Provide the [x, y] coordinate of the cell's center where the given text is located.  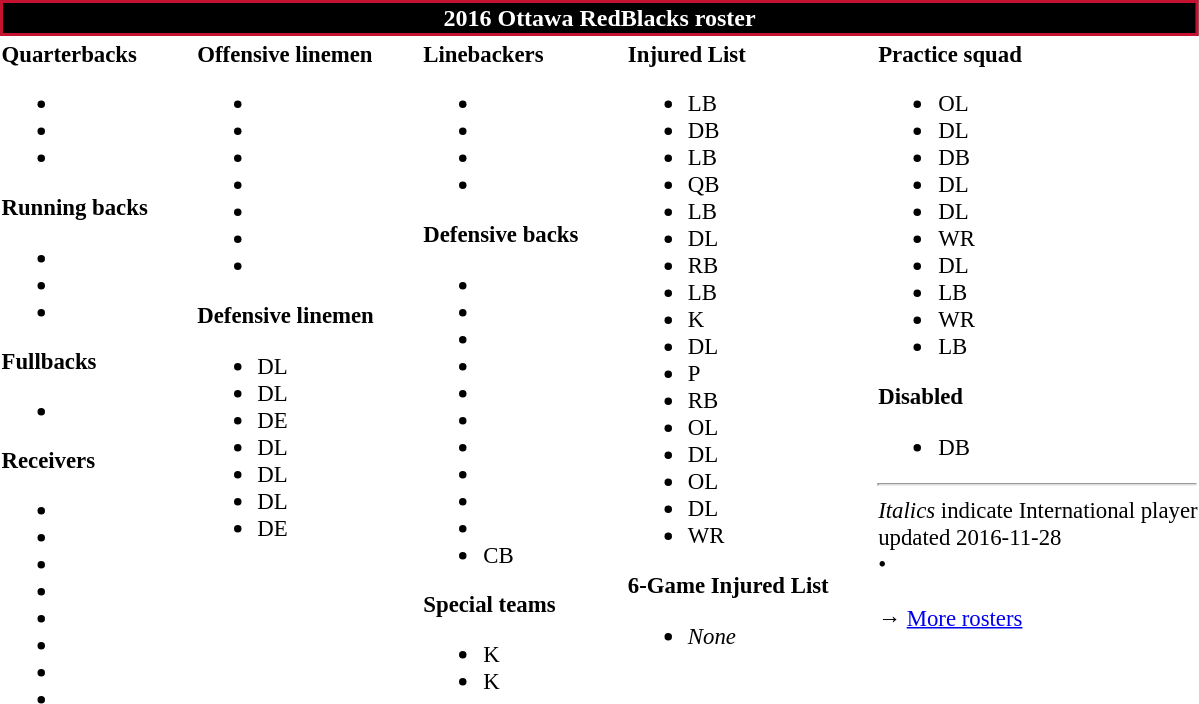
2016 Ottawa RedBlacks roster [600, 18]
